Return the [X, Y] coordinate for the center point of the cell that contains the specified text.  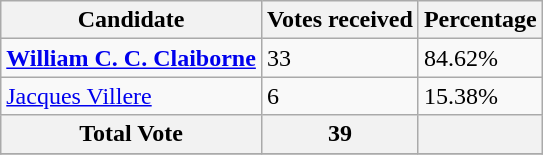
Votes received [340, 20]
84.62% [480, 58]
15.38% [480, 96]
Candidate [132, 20]
Percentage [480, 20]
39 [340, 134]
Total Vote [132, 134]
Jacques Villere [132, 96]
William C. C. Claiborne [132, 58]
33 [340, 58]
6 [340, 96]
